Detect which cell encompasses the target text, then output its [x, y] center coordinate. 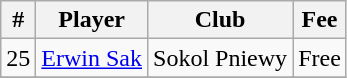
Erwin Sak [92, 58]
# [18, 20]
Fee [320, 20]
Free [320, 58]
Sokol Pniewy [220, 58]
Player [92, 20]
25 [18, 58]
Club [220, 20]
